Find where the given text appears and provide that cell's center as [X, Y] coordinate. 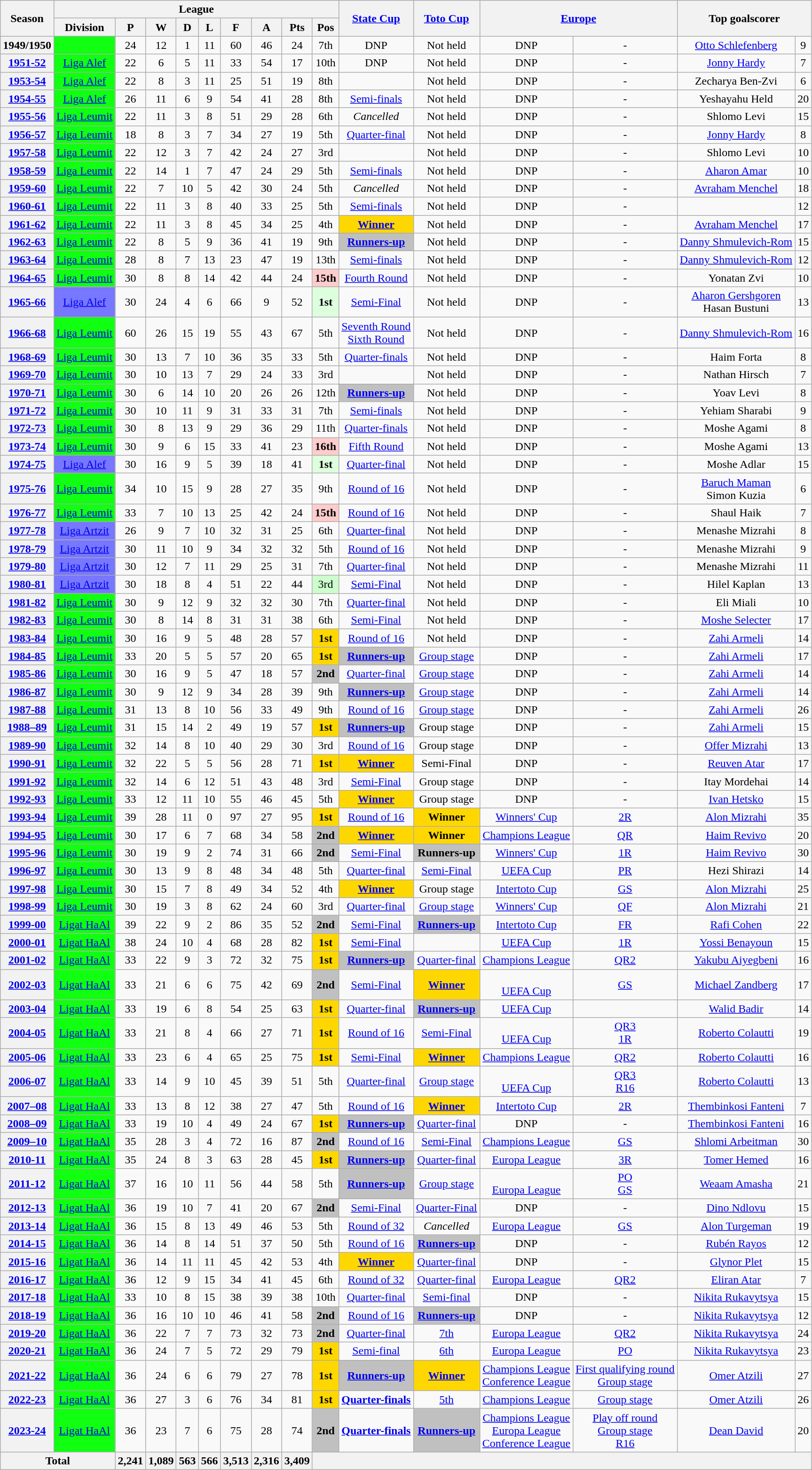
2005-06 [27, 1057]
12th [325, 393]
566 [210, 1461]
QR [625, 835]
Itay Mordehai [736, 781]
Haim Forta [736, 357]
Ivan Hetsko [736, 799]
1984-85 [27, 656]
1965-66 [27, 302]
D [187, 27]
PR [625, 871]
1980-81 [27, 585]
1953-54 [27, 81]
PO [625, 1351]
2012-13 [27, 1208]
1963-64 [27, 260]
2014-15 [27, 1244]
2007–08 [27, 1106]
L [210, 27]
Play off round Group stage R16 [625, 1430]
Top goalscorer [744, 18]
1954-55 [27, 99]
Yossi Benayoun [736, 942]
Moshe Selecter [736, 620]
Seventh Round Sixth Round [376, 333]
1972-73 [27, 428]
2017-18 [27, 1297]
2015-16 [27, 1262]
QF [625, 907]
1993-94 [27, 817]
Pos [325, 27]
1998-99 [27, 907]
1987-88 [27, 710]
1,089 [161, 1461]
1974-75 [27, 464]
1966-68 [27, 333]
1997-98 [27, 889]
2008–09 [27, 1123]
13th [325, 260]
Weaam Amasha [736, 1184]
2,241 [131, 1461]
1996-97 [27, 871]
2006-07 [27, 1082]
2003-04 [27, 1009]
1959-60 [27, 188]
Otto Schlefenberg [736, 45]
1989-90 [27, 745]
3,409 [297, 1461]
2009–10 [27, 1141]
Dino Ndlovu [736, 1208]
1981-82 [27, 602]
Yoav Levi [736, 393]
2022-23 [27, 1399]
Reuven Atar [736, 763]
Hezi Shirazi [736, 871]
1976-77 [27, 513]
97 [236, 817]
1983-84 [27, 638]
F [236, 27]
Yeshayahu Held [736, 99]
2,316 [266, 1461]
1988–89 [27, 727]
1977-78 [27, 530]
1951-52 [27, 63]
1971-72 [27, 411]
Tomer Hemed [736, 1159]
16th [325, 446]
1992-93 [27, 799]
First qualifying round Group stage [625, 1375]
2013-14 [27, 1226]
2016-17 [27, 1280]
Division [84, 27]
95 [297, 817]
Hilel Kaplan [736, 585]
Rafi Cohen [736, 925]
1979-80 [27, 567]
1975-76 [27, 488]
Yakubu Aiyegbeni [736, 960]
1969-70 [27, 375]
W [161, 27]
2004-05 [27, 1033]
11th [325, 428]
A [266, 27]
Offer Mizrahi [736, 745]
Alon Turgeman [736, 1226]
Glynor Plet [736, 1262]
2021-22 [27, 1375]
2018-19 [27, 1315]
QR3 1R [625, 1033]
2020-21 [27, 1351]
50 [297, 1244]
Zecharya Ben-Zvi [736, 81]
78 [297, 1375]
Toto Cup [447, 18]
1958-59 [27, 170]
Fifth Round [376, 446]
1973-74 [27, 446]
Pts [297, 27]
Dean David [736, 1430]
Aharon Amar [736, 170]
76 [236, 1399]
Shlomi Arbeitman [736, 1141]
1991-92 [27, 781]
2000-01 [27, 942]
Eliran Atar [736, 1280]
0 [210, 817]
FR [625, 925]
QR3 R16 [625, 1082]
3,513 [236, 1461]
League [196, 9]
Champions League Conference League [526, 1375]
1986-87 [27, 692]
Season [27, 18]
Shaul Haik [736, 513]
Total [58, 1461]
2019-20 [27, 1333]
1970-71 [27, 393]
Rubén Rayos [736, 1244]
69 [297, 985]
1994-95 [27, 835]
Michael Zandberg [736, 985]
P [131, 27]
1995-96 [27, 853]
3R [625, 1159]
86 [236, 925]
1964-65 [27, 278]
Walid Badir [736, 1009]
1990-91 [27, 763]
1949/1950 [27, 45]
Nathan Hirsch [736, 375]
Moshe Adlar [736, 464]
PO GS [625, 1184]
Quarter-Final [447, 1208]
1968-69 [27, 357]
2023-24 [27, 1430]
62 [236, 907]
2001-02 [27, 960]
2010-11 [27, 1159]
Eli Miali [736, 602]
82 [297, 942]
1957-58 [27, 152]
State Cup [376, 18]
Yonatan Zvi [736, 278]
87 [297, 1141]
Baruch Maman Simon Kuzia [736, 488]
1960-61 [27, 206]
2002-03 [27, 985]
1962-63 [27, 242]
1985-86 [27, 674]
Fourth Round [376, 278]
1999-00 [27, 925]
Europe [578, 18]
1956-57 [27, 134]
1978-79 [27, 549]
81 [297, 1399]
Champions League Europa League Conference League [526, 1430]
1955-56 [27, 117]
1982-83 [27, 620]
Yehiam Sharabi [736, 411]
563 [187, 1461]
2011-12 [27, 1184]
Aharon Gershgoren Hasan Bustuni [736, 302]
1961-62 [27, 224]
